Identify which cell holds the provided text, then report its [x, y] central coordinate. 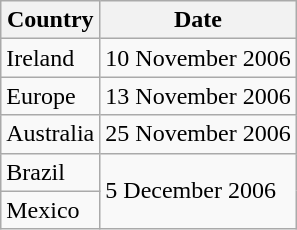
Date [198, 20]
13 November 2006 [198, 96]
Brazil [50, 172]
Country [50, 20]
25 November 2006 [198, 134]
10 November 2006 [198, 58]
Ireland [50, 58]
Mexico [50, 210]
Australia [50, 134]
5 December 2006 [198, 191]
Europe [50, 96]
